Output the (X, Y) coordinate of the center of the cell containing the given text.  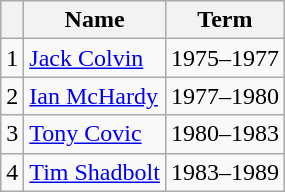
Term (224, 20)
Tim Shadbolt (95, 172)
1 (12, 58)
Ian McHardy (95, 96)
1983–1989 (224, 172)
Tony Covic (95, 134)
1977–1980 (224, 96)
1975–1977 (224, 58)
1980–1983 (224, 134)
Jack Colvin (95, 58)
3 (12, 134)
2 (12, 96)
Name (95, 20)
4 (12, 172)
